From the cell containing the given text, extract its center point as (x, y) coordinate. 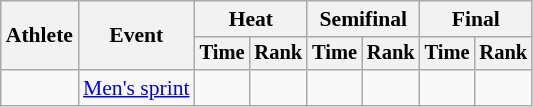
Semifinal (363, 19)
Event (136, 36)
Final (476, 19)
Athlete (40, 36)
Heat (251, 19)
Men's sprint (136, 88)
